Output the (x, y) coordinate of the center of the cell containing the given text.  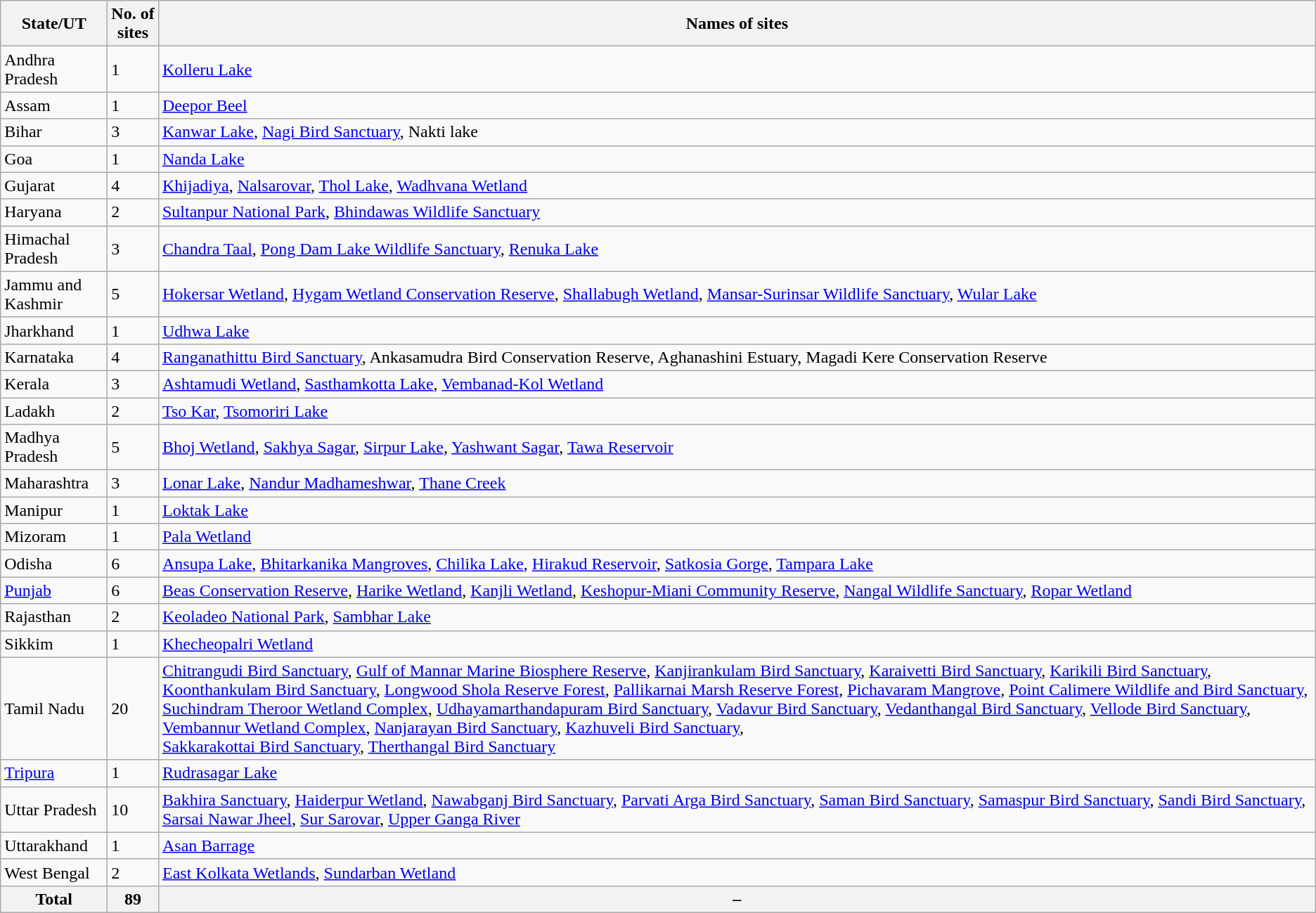
Assam (54, 105)
Beas Conservation Reserve, Harike Wetland, Kanjli Wetland, Keshopur-Miani Community Reserve, Nangal Wildlife Sanctuary, Ropar Wetland (737, 590)
Names of sites (737, 24)
State/UT (54, 24)
89 (134, 899)
– (737, 899)
Nanda Lake (737, 159)
Karnataka (54, 357)
Madhya Pradesh (54, 447)
Khijadiya, Nalsarovar, Thol Lake, Wadhvana Wetland (737, 186)
Pala Wetland (737, 537)
Chandra Taal, Pong Dam Lake Wildlife Sanctuary, Renuka Lake (737, 249)
Khecheopalri Wetland (737, 644)
10 (134, 810)
Uttarakhand (54, 846)
Hokersar Wetland, Hygam Wetland Conservation Reserve, Shallabugh Wetland, Mansar-Surinsar Wildlife Sanctuary, Wular Lake (737, 294)
Total (54, 899)
Andhra Pradesh (54, 69)
Gujarat (54, 186)
Kanwar Lake, Nagi Bird Sanctuary, Nakti lake (737, 132)
Kolleru Lake (737, 69)
Bihar (54, 132)
Jammu and Kashmir (54, 294)
Tamil Nadu (54, 708)
20 (134, 708)
Loktak Lake (737, 510)
Uttar Pradesh (54, 810)
Ashtamudi Wetland, Sasthamkotta Lake, Vembanad-Kol Wetland (737, 384)
Ranganathittu Bird Sanctuary, Ankasamudra Bird Conservation Reserve, Aghanashini Estuary, Magadi Kere Conservation Reserve (737, 357)
Bhoj Wetland, Sakhya Sagar, Sirpur Lake, Yashwant Sagar, Tawa Reservoir (737, 447)
Mizoram (54, 537)
Ansupa Lake, Bhitarkanika Mangroves, Chilika Lake, Hirakud Reservoir, Satkosia Gorge, Tampara Lake (737, 564)
Asan Barrage (737, 846)
Ladakh (54, 411)
Tso Kar, Tsomoriri Lake (737, 411)
Rajasthan (54, 617)
Jharkhand (54, 330)
Sikkim (54, 644)
Sultanpur National Park, Bhindawas Wildlife Sanctuary (737, 212)
No. of sites (134, 24)
Manipur (54, 510)
East Kolkata Wetlands, Sundarban Wetland (737, 872)
Himachal Pradesh (54, 249)
Tripura (54, 773)
Odisha (54, 564)
Keoladeo National Park, Sambhar Lake (737, 617)
Goa (54, 159)
Deepor Beel (737, 105)
Udhwa Lake (737, 330)
Lonar Lake, Nandur Madhameshwar, Thane Creek (737, 484)
Punjab (54, 590)
West Bengal (54, 872)
Maharashtra (54, 484)
Rudrasagar Lake (737, 773)
Kerala (54, 384)
Haryana (54, 212)
